Determine the [x, y] coordinate at the center of the cell enclosing the given text.  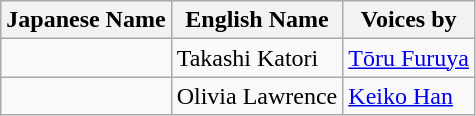
Tōru Furuya [409, 58]
Takashi Katori [257, 58]
Keiko Han [409, 96]
Voices by [409, 20]
Japanese Name [86, 20]
English Name [257, 20]
Olivia Lawrence [257, 96]
